Search for the cell housing the specified text and yield its (X, Y) center coordinate. 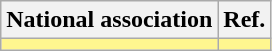
National association (110, 20)
Ref. (244, 20)
